Determine the (x, y) coordinate at the center of the cell enclosing the given text.  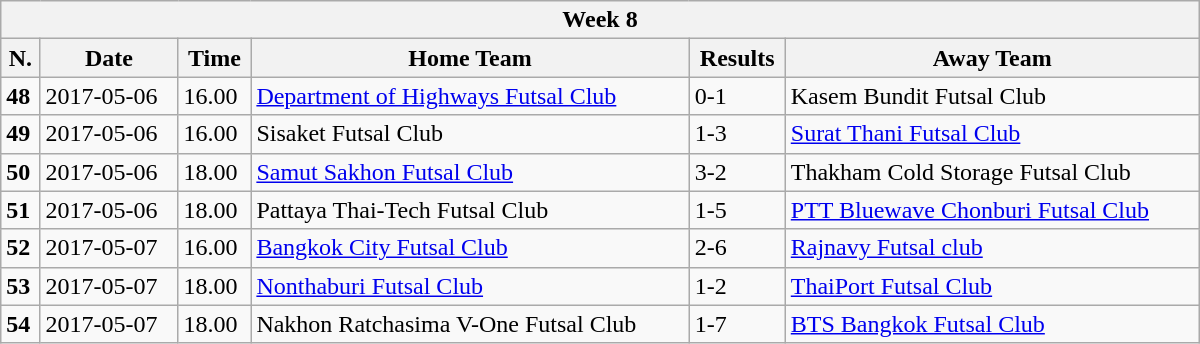
49 (20, 134)
Week 8 (600, 20)
Pattaya Thai-Tech Futsal Club (470, 210)
PTT Bluewave Chonburi Futsal Club (992, 210)
53 (20, 286)
Date (109, 58)
3-2 (737, 172)
Kasem Bundit Futsal Club (992, 96)
Away Team (992, 58)
1-7 (737, 324)
50 (20, 172)
Nonthaburi Futsal Club (470, 286)
N. (20, 58)
54 (20, 324)
52 (20, 248)
Department of Highways Futsal Club (470, 96)
ThaiPort Futsal Club (992, 286)
Samut Sakhon Futsal Club (470, 172)
Results (737, 58)
BTS Bangkok Futsal Club (992, 324)
Sisaket Futsal Club (470, 134)
Time (214, 58)
48 (20, 96)
Bangkok City Futsal Club (470, 248)
Nakhon Ratchasima V-One Futsal Club (470, 324)
Surat Thani Futsal Club (992, 134)
2-6 (737, 248)
51 (20, 210)
Thakham Cold Storage Futsal Club (992, 172)
1-3 (737, 134)
1-2 (737, 286)
0-1 (737, 96)
Home Team (470, 58)
1-5 (737, 210)
Rajnavy Futsal club (992, 248)
